From the cell containing the given text, extract its center point as [x, y] coordinate. 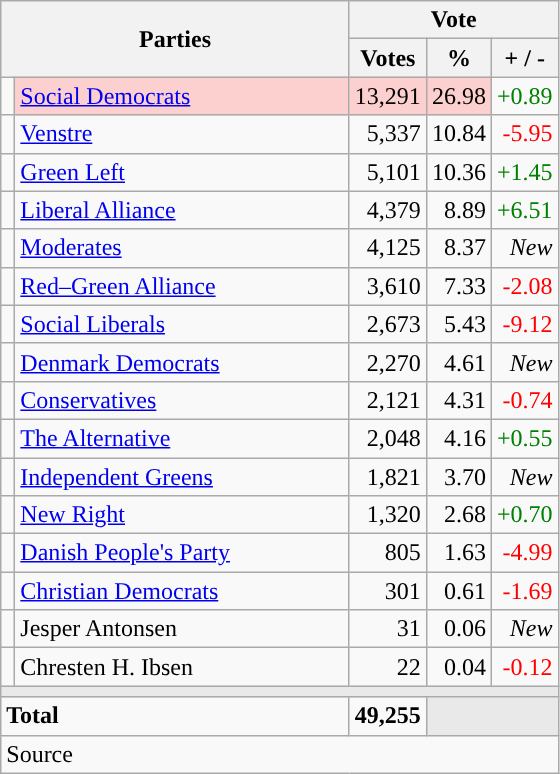
Denmark Democrats [182, 362]
+1.45 [524, 172]
4.16 [458, 438]
Jesper Antonsen [182, 629]
Social Liberals [182, 324]
+ / - [524, 58]
2,048 [388, 438]
% [458, 58]
Social Democrats [182, 96]
1.63 [458, 553]
The Alternative [182, 438]
Votes [388, 58]
+0.89 [524, 96]
Source [280, 754]
301 [388, 591]
Red–Green Alliance [182, 286]
8.89 [458, 210]
10.36 [458, 172]
4,125 [388, 248]
3.70 [458, 477]
Total [176, 716]
10.84 [458, 134]
1,320 [388, 515]
0.06 [458, 629]
Green Left [182, 172]
5.43 [458, 324]
Venstre [182, 134]
New Right [182, 515]
Danish People's Party [182, 553]
5,337 [388, 134]
13,291 [388, 96]
-0.74 [524, 400]
-9.12 [524, 324]
4,379 [388, 210]
+0.70 [524, 515]
-5.95 [524, 134]
805 [388, 553]
31 [388, 629]
+6.51 [524, 210]
8.37 [458, 248]
-0.12 [524, 667]
1,821 [388, 477]
-1.69 [524, 591]
-4.99 [524, 553]
2,673 [388, 324]
2,121 [388, 400]
Liberal Alliance [182, 210]
Christian Democrats [182, 591]
4.61 [458, 362]
Conservatives [182, 400]
2,270 [388, 362]
Independent Greens [182, 477]
3,610 [388, 286]
+0.55 [524, 438]
22 [388, 667]
0.61 [458, 591]
Chresten H. Ibsen [182, 667]
-2.08 [524, 286]
7.33 [458, 286]
Moderates [182, 248]
26.98 [458, 96]
5,101 [388, 172]
0.04 [458, 667]
Vote [454, 20]
Parties [176, 39]
49,255 [388, 716]
2.68 [458, 515]
4.31 [458, 400]
